Find where the given text appears and provide that cell's center as (X, Y) coordinate. 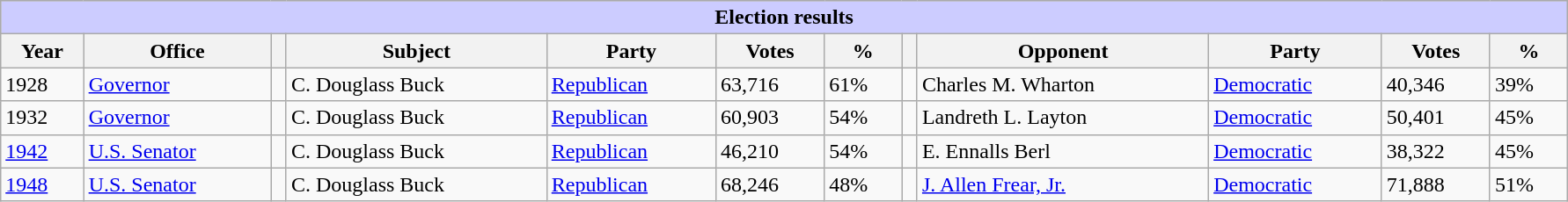
71,888 (1436, 184)
Charles M. Wharton (1063, 84)
63,716 (771, 84)
50,401 (1436, 118)
46,210 (771, 151)
Opponent (1063, 51)
61% (863, 84)
E. Ennalls Berl (1063, 151)
Election results (785, 18)
Year (42, 51)
39% (1528, 84)
1948 (42, 184)
51% (1528, 184)
1932 (42, 118)
J. Allen Frear, Jr. (1063, 184)
Subject (416, 51)
1928 (42, 84)
38,322 (1436, 151)
1942 (42, 151)
Landreth L. Layton (1063, 118)
68,246 (771, 184)
40,346 (1436, 84)
60,903 (771, 118)
Office (178, 51)
48% (863, 184)
